Provide the (x, y) coordinate of the cell's center where the given text is located.  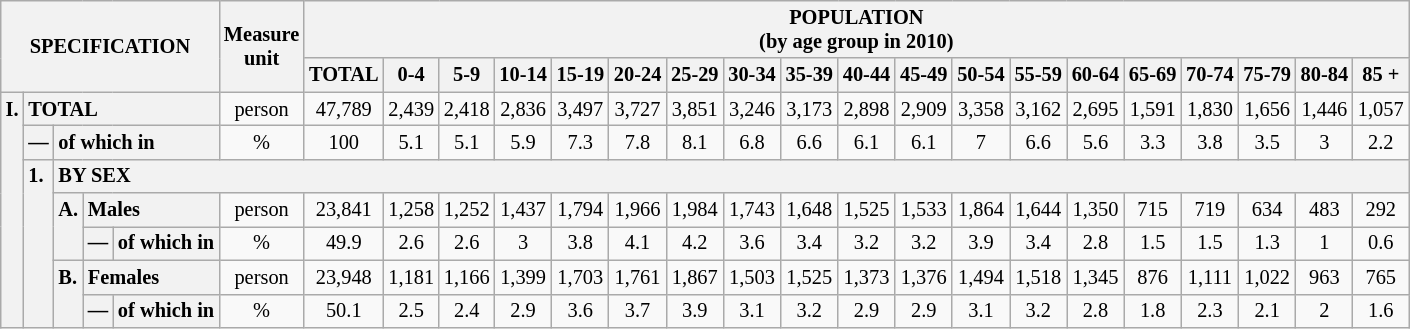
7 (980, 142)
1. (38, 243)
65-69 (1152, 75)
1,867 (694, 277)
1,761 (638, 277)
1.8 (1152, 311)
1 (1324, 243)
60-64 (1096, 75)
7.3 (580, 142)
1,350 (1096, 210)
10-14 (522, 75)
35-39 (810, 75)
85 + (1381, 75)
3,162 (1038, 109)
B. (68, 294)
1.6 (1381, 311)
1,794 (580, 210)
5-9 (467, 75)
963 (1324, 277)
I. (12, 210)
2,898 (866, 109)
1,644 (1038, 210)
3,851 (694, 109)
1,518 (1038, 277)
1,743 (752, 210)
75-79 (1268, 75)
2.2 (1381, 142)
Measure unit (262, 46)
1,494 (980, 277)
50.1 (344, 311)
1,656 (1268, 109)
80-84 (1324, 75)
55-59 (1038, 75)
3.5 (1268, 142)
3.3 (1152, 142)
Females (151, 277)
0.6 (1381, 243)
1,181 (411, 277)
1,703 (580, 277)
2,695 (1096, 109)
1,057 (1381, 109)
2,836 (522, 109)
2.5 (411, 311)
Males (151, 210)
1,591 (1152, 109)
3.7 (638, 311)
1,258 (411, 210)
3,497 (580, 109)
15-19 (580, 75)
A. (68, 226)
70-74 (1210, 75)
2.1 (1268, 311)
1.3 (1268, 243)
483 (1324, 210)
1,345 (1096, 277)
1,503 (752, 277)
3,246 (752, 109)
0-4 (411, 75)
1,399 (522, 277)
3,173 (810, 109)
1,376 (924, 277)
2,418 (467, 109)
POPULATION (by age group in 2010) (856, 29)
1,984 (694, 210)
49.9 (344, 243)
2.3 (1210, 311)
1,533 (924, 210)
2.4 (467, 311)
1,166 (467, 277)
1,830 (1210, 109)
1,648 (810, 210)
1,373 (866, 277)
47,789 (344, 109)
3,358 (980, 109)
2 (1324, 311)
23,841 (344, 210)
1,864 (980, 210)
BY SEX (732, 176)
6.8 (752, 142)
40-44 (866, 75)
45-49 (924, 75)
100 (344, 142)
1,446 (1324, 109)
5.9 (522, 142)
SPECIFICATION (110, 46)
1,252 (467, 210)
25-29 (694, 75)
1,437 (522, 210)
8.1 (694, 142)
50-54 (980, 75)
765 (1381, 277)
2,909 (924, 109)
30-34 (752, 75)
5.6 (1096, 142)
4.2 (694, 243)
23,948 (344, 277)
876 (1152, 277)
3,727 (638, 109)
1,966 (638, 210)
20-24 (638, 75)
4.1 (638, 243)
292 (1381, 210)
1,022 (1268, 277)
715 (1152, 210)
7.8 (638, 142)
719 (1210, 210)
634 (1268, 210)
1,111 (1210, 277)
2,439 (411, 109)
